From the cell containing the given text, extract its center point as (x, y) coordinate. 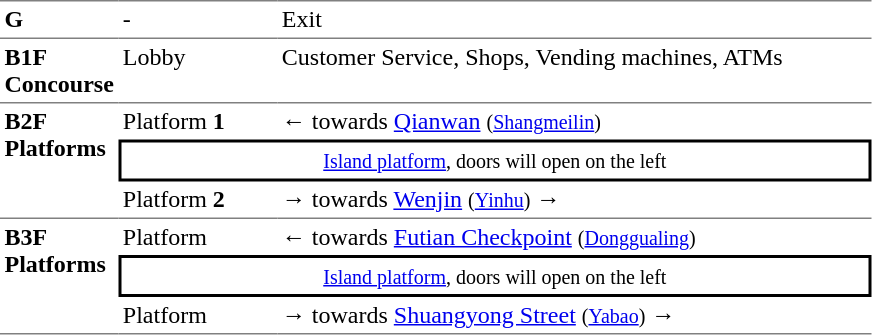
Customer Service, Shops, Vending machines, ATMs (574, 71)
→ towards Shuangyong Street (Yabao) → (574, 316)
Exit (574, 19)
B2FPlatforms (59, 162)
B3FPlatforms (59, 277)
Lobby (198, 71)
Platform 1 (198, 122)
← towards Futian Checkpoint (Donggualing) (574, 237)
← towards Qianwan (Shangmeilin) (574, 122)
- (198, 19)
→ towards Wenjin (Yinhu) → (574, 201)
G (59, 19)
Platform 2 (198, 201)
B1FConcourse (59, 71)
